Return the (x, y) coordinate for the center point of the cell that contains the specified text.  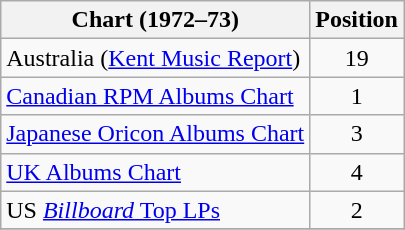
Japanese Oricon Albums Chart (156, 134)
1 (357, 96)
US Billboard Top LPs (156, 210)
19 (357, 58)
Position (357, 20)
Chart (1972–73) (156, 20)
Australia (Kent Music Report) (156, 58)
UK Albums Chart (156, 172)
Canadian RPM Albums Chart (156, 96)
4 (357, 172)
3 (357, 134)
2 (357, 210)
